Detect which cell encompasses the target text, then output its [X, Y] center coordinate. 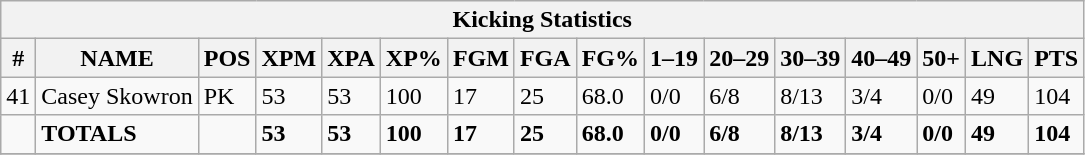
PK [227, 96]
50+ [942, 58]
TOTALS [117, 134]
POS [227, 58]
Kicking Statistics [542, 20]
40–49 [882, 58]
FGM [480, 58]
XP% [414, 58]
PTS [1056, 58]
Casey Skowron [117, 96]
1–19 [674, 58]
30–39 [810, 58]
LNG [998, 58]
# [18, 58]
41 [18, 96]
FG% [610, 58]
XPM [289, 58]
FGA [545, 58]
NAME [117, 58]
XPA [352, 58]
20–29 [740, 58]
